Extract the [X, Y] coordinate from the center of the cell holding the provided text.  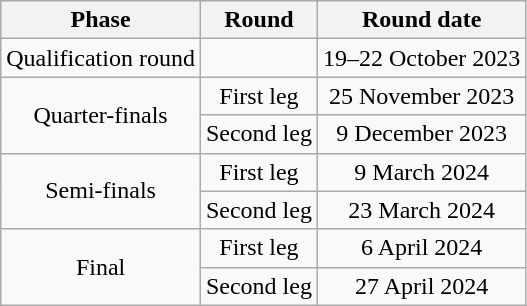
25 November 2023 [421, 96]
Quarter-finals [101, 115]
Qualification round [101, 58]
9 December 2023 [421, 134]
Round [258, 20]
19–22 October 2023 [421, 58]
Round date [421, 20]
23 March 2024 [421, 210]
Semi-finals [101, 191]
Final [101, 267]
27 April 2024 [421, 286]
6 April 2024 [421, 248]
9 March 2024 [421, 172]
Phase [101, 20]
